From the cell containing the given text, extract its center point as (X, Y) coordinate. 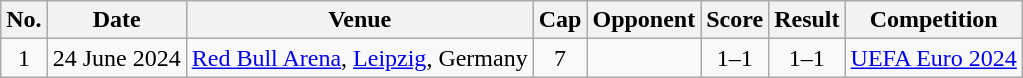
1 (24, 58)
No. (24, 20)
7 (560, 58)
Red Bull Arena, Leipzig, Germany (360, 58)
Date (116, 20)
24 June 2024 (116, 58)
Venue (360, 20)
Score (735, 20)
UEFA Euro 2024 (934, 58)
Competition (934, 20)
Cap (560, 20)
Opponent (644, 20)
Result (807, 20)
